Extract the (X, Y) coordinate from the center of the cell holding the provided text.  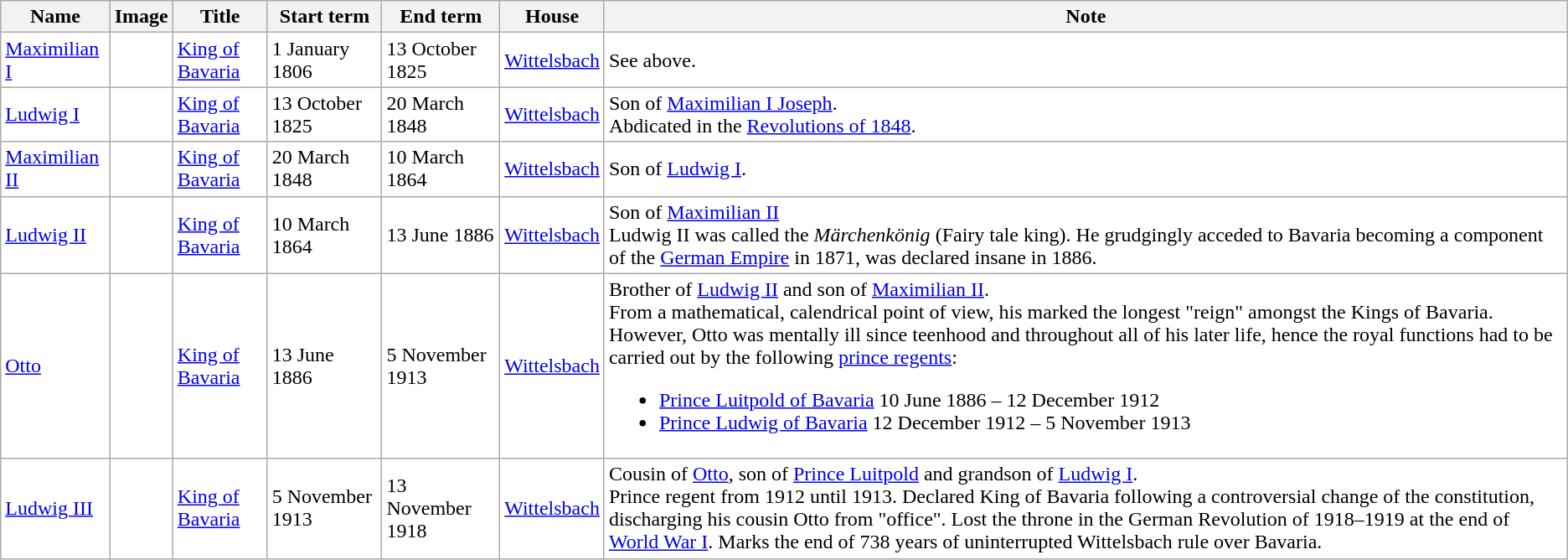
House (553, 17)
Otto (55, 366)
Start term (325, 17)
Image (141, 17)
Son of Maximilian I Joseph.Abdicated in the Revolutions of 1848. (1086, 114)
1 January 1806 (325, 60)
Ludwig III (55, 508)
End term (441, 17)
Maximilian I (55, 60)
13 November 1918 (441, 508)
Maximilian II (55, 169)
Ludwig II (55, 235)
Note (1086, 17)
Son of Ludwig I. (1086, 169)
Title (219, 17)
Ludwig I (55, 114)
Name (55, 17)
See above. (1086, 60)
